For the text-containing cell, return its midpoint in (x, y) coordinate format. 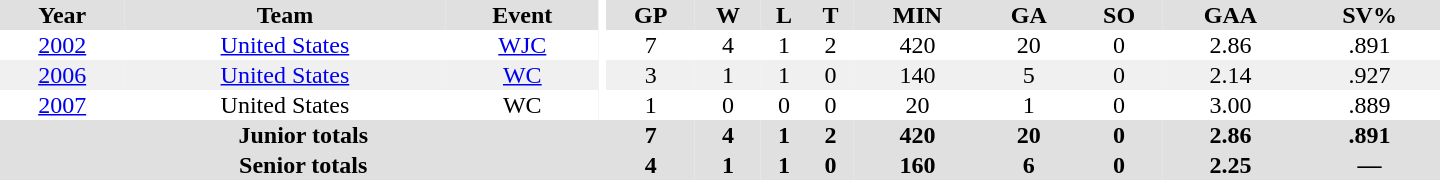
3.00 (1230, 105)
W (728, 15)
.927 (1370, 75)
2.25 (1230, 165)
GP (650, 15)
3 (650, 75)
L (784, 15)
— (1370, 165)
GA (1028, 15)
Team (284, 15)
SO (1118, 15)
WJC (522, 45)
2002 (62, 45)
MIN (918, 15)
Year (62, 15)
Event (522, 15)
Senior totals (303, 165)
.889 (1370, 105)
SV% (1370, 15)
2006 (62, 75)
T (830, 15)
Junior totals (303, 135)
2007 (62, 105)
5 (1028, 75)
6 (1028, 165)
140 (918, 75)
2.14 (1230, 75)
GAA (1230, 15)
160 (918, 165)
